Search for the cell housing the specified text and yield its [x, y] center coordinate. 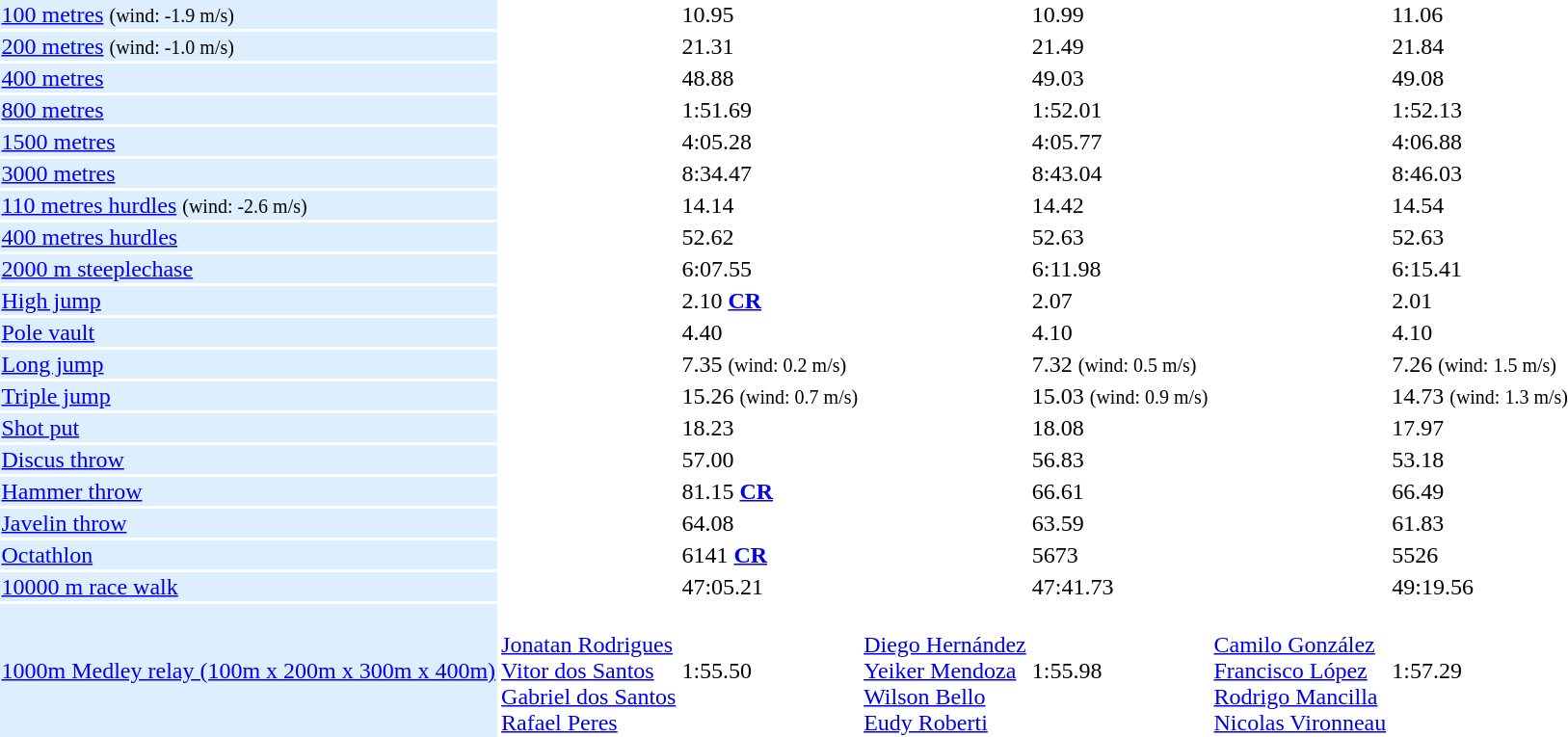
4:05.77 [1120, 142]
110 metres hurdles (wind: -2.6 m/s) [249, 205]
8:34.47 [770, 173]
49.03 [1120, 78]
1000m Medley relay (100m x 200m x 300m x 400m) [249, 671]
6141 CR [770, 555]
56.83 [1120, 460]
800 metres [249, 110]
47:41.73 [1120, 587]
47:05.21 [770, 587]
Shot put [249, 428]
5673 [1120, 555]
1:52.01 [1120, 110]
2000 m steeplechase [249, 269]
14.42 [1120, 205]
3000 metres [249, 173]
400 metres [249, 78]
10.95 [770, 14]
63.59 [1120, 523]
21.49 [1120, 46]
7.35 (wind: 0.2 m/s) [770, 364]
Hammer throw [249, 491]
Triple jump [249, 396]
1:55.50 [770, 671]
2.10 CR [770, 301]
4:05.28 [770, 142]
52.62 [770, 237]
200 metres (wind: -1.0 m/s) [249, 46]
52.63 [1120, 237]
10.99 [1120, 14]
6:11.98 [1120, 269]
400 metres hurdles [249, 237]
Diego Hernández Yeiker Mendoza Wilson Bello Eudy Roberti [945, 671]
4.10 [1120, 332]
Camilo González Francisco López Rodrigo Mancilla Nicolas Vironneau [1300, 671]
4.40 [770, 332]
81.15 CR [770, 491]
6:07.55 [770, 269]
48.88 [770, 78]
18.08 [1120, 428]
Long jump [249, 364]
100 metres (wind: -1.9 m/s) [249, 14]
Octathlon [249, 555]
Jonatan Rodrigues Vitor dos Santos Gabriel dos Santos Rafael Peres [589, 671]
Pole vault [249, 332]
8:43.04 [1120, 173]
High jump [249, 301]
15.03 (wind: 0.9 m/s) [1120, 396]
64.08 [770, 523]
Discus throw [249, 460]
Javelin throw [249, 523]
15.26 (wind: 0.7 m/s) [770, 396]
18.23 [770, 428]
21.31 [770, 46]
1:51.69 [770, 110]
2.07 [1120, 301]
10000 m race walk [249, 587]
1500 metres [249, 142]
7.32 (wind: 0.5 m/s) [1120, 364]
14.14 [770, 205]
57.00 [770, 460]
66.61 [1120, 491]
1:55.98 [1120, 671]
